Detect which cell encompasses the target text, then output its (X, Y) center coordinate. 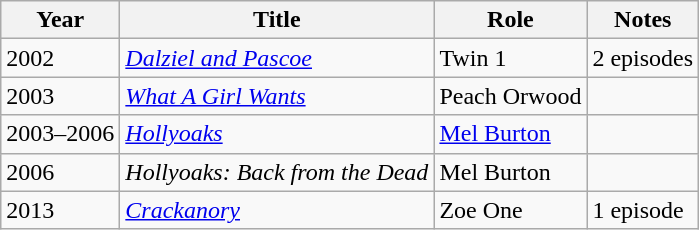
Twin 1 (510, 58)
Year (60, 20)
2003 (60, 96)
Zoe One (510, 210)
Hollyoaks: Back from the Dead (277, 172)
2003–2006 (60, 134)
2 episodes (643, 58)
Notes (643, 20)
Hollyoaks (277, 134)
2002 (60, 58)
2013 (60, 210)
What A Girl Wants (277, 96)
Dalziel and Pascoe (277, 58)
Peach Orwood (510, 96)
Role (510, 20)
Title (277, 20)
2006 (60, 172)
1 episode (643, 210)
Crackanory (277, 210)
